Search for the cell housing the specified text and yield its [x, y] center coordinate. 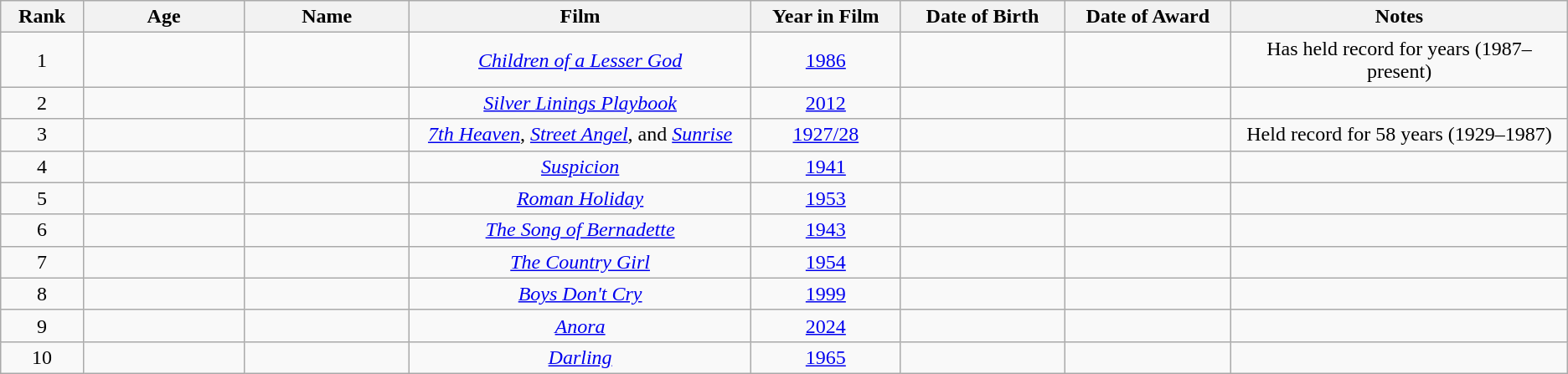
2024 [826, 325]
Suspicion [580, 167]
Rank [42, 17]
1999 [826, 294]
7th Heaven, Street Angel, and Sunrise [580, 135]
Date of Award [1148, 17]
Age [163, 17]
1986 [826, 60]
1965 [826, 357]
4 [42, 167]
Anora [580, 325]
Year in Film [826, 17]
1954 [826, 262]
1 [42, 60]
Held record for 58 years (1929–1987) [1399, 135]
Silver Linings Playbook [580, 103]
9 [42, 325]
1941 [826, 167]
7 [42, 262]
Roman Holiday [580, 198]
3 [42, 135]
Has held record for years (1987–present) [1399, 60]
5 [42, 198]
2012 [826, 103]
Notes [1399, 17]
Date of Birth [983, 17]
8 [42, 294]
Children of a Lesser God [580, 60]
The Song of Bernadette [580, 230]
The Country Girl [580, 262]
Name [327, 17]
1943 [826, 230]
10 [42, 357]
Boys Don't Cry [580, 294]
6 [42, 230]
Darling [580, 357]
Film [580, 17]
1927/28 [826, 135]
1953 [826, 198]
2 [42, 103]
